Pinpoint the cell where the given text exists, returning its [x, y] midpoint coordinate. 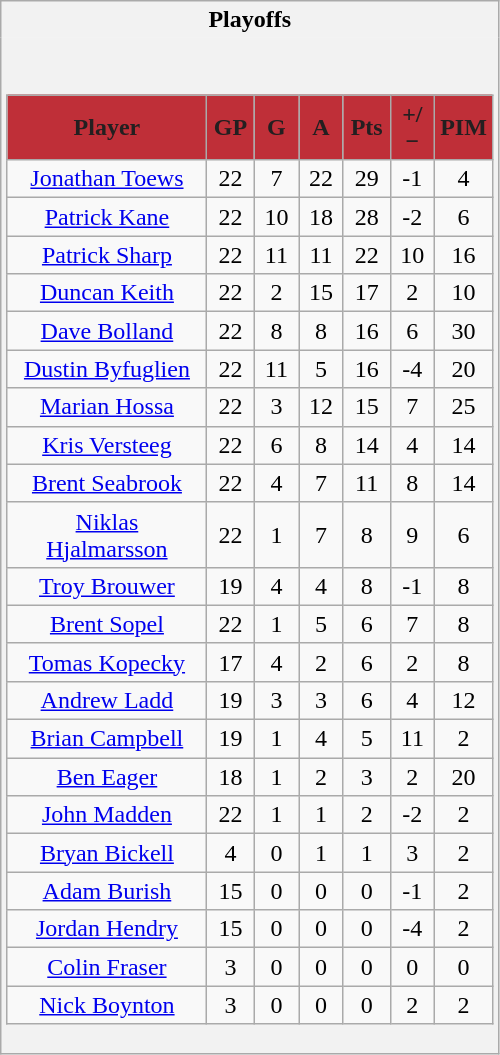
Jordan Hendry [107, 929]
Marian Hossa [107, 407]
29 [366, 179]
Dave Bolland [107, 331]
Ben Eager [107, 777]
Colin Fraser [107, 967]
9 [412, 534]
25 [464, 407]
30 [464, 331]
Tomas Kopecky [107, 662]
Nick Boynton [107, 1005]
Andrew Ladd [107, 700]
PIM [464, 128]
Dustin Byfuglien [107, 369]
Playoffs [250, 20]
Bryan Bickell [107, 853]
Brian Campbell [107, 739]
Brent Sopel [107, 624]
+/− [412, 128]
28 [366, 217]
Brent Seabrook [107, 483]
GP [230, 128]
Troy Brouwer [107, 586]
Duncan Keith [107, 293]
G [276, 128]
Adam Burish [107, 891]
Patrick Kane [107, 217]
Patrick Sharp [107, 255]
Kris Versteeg [107, 445]
Player [107, 128]
John Madden [107, 815]
Niklas Hjalmarsson [107, 534]
A [322, 128]
Pts [366, 128]
Jonathan Toews [107, 179]
